Extract the (X, Y) coordinate from the center of the cell holding the provided text.  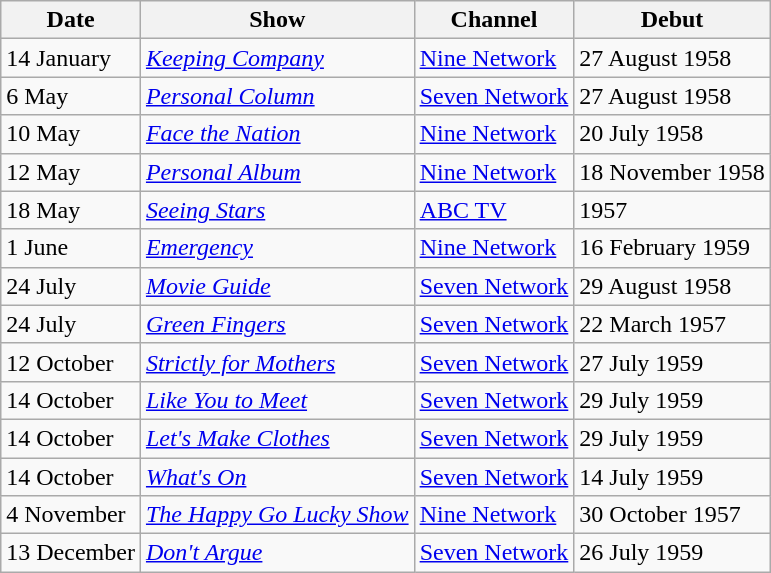
1 June (71, 248)
Channel (494, 20)
Seeing Stars (277, 210)
13 December (71, 553)
Green Fingers (277, 324)
27 July 1959 (672, 362)
Like You to Meet (277, 400)
12 October (71, 362)
The Happy Go Lucky Show (277, 515)
Let's Make Clothes (277, 438)
Debut (672, 20)
10 May (71, 134)
14 January (71, 58)
12 May (71, 172)
Face the Nation (277, 134)
Show (277, 20)
1957 (672, 210)
14 July 1959 (672, 477)
Emergency (277, 248)
18 November 1958 (672, 172)
Personal Column (277, 96)
4 November (71, 515)
18 May (71, 210)
26 July 1959 (672, 553)
30 October 1957 (672, 515)
Personal Album (277, 172)
Strictly for Mothers (277, 362)
20 July 1958 (672, 134)
Date (71, 20)
22 March 1957 (672, 324)
What's On (277, 477)
ABC TV (494, 210)
Movie Guide (277, 286)
29 August 1958 (672, 286)
16 February 1959 (672, 248)
Don't Argue (277, 553)
Keeping Company (277, 58)
6 May (71, 96)
